Return [X, Y] of the center of cell containing provided text 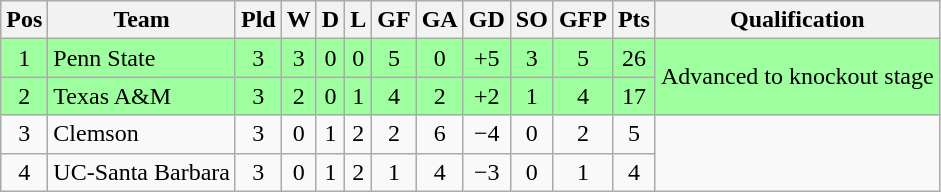
−3 [486, 172]
W [298, 20]
+5 [486, 58]
6 [440, 134]
GA [440, 20]
D [330, 20]
SO [532, 20]
Texas A&M [142, 96]
Penn State [142, 58]
−4 [486, 134]
GD [486, 20]
L [358, 20]
GF [394, 20]
UC-Santa Barbara [142, 172]
17 [634, 96]
GFP [582, 20]
26 [634, 58]
+2 [486, 96]
Pld [258, 20]
Pts [634, 20]
Qualification [797, 20]
Pos [24, 20]
Team [142, 20]
Clemson [142, 134]
Advanced to knockout stage [797, 77]
